Return [x, y] of the center of cell containing provided text 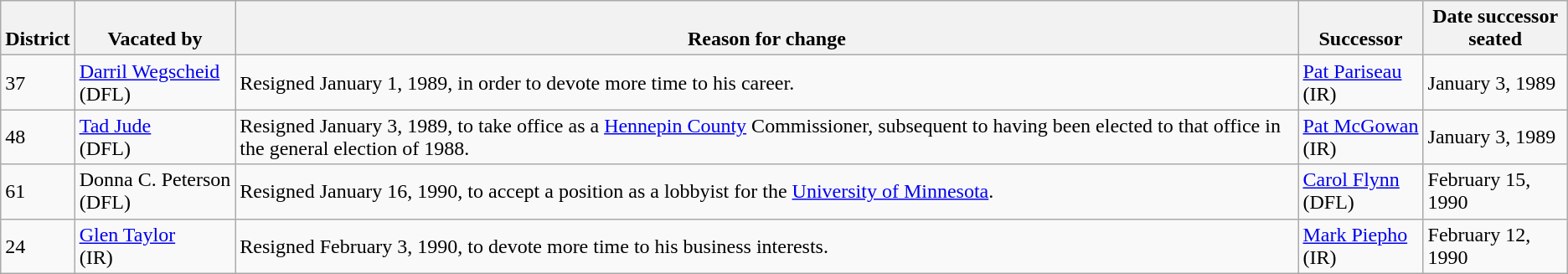
Pat McGowan(IR) [1360, 137]
Successor [1360, 28]
61 [38, 191]
37 [38, 82]
February 12, 1990 [1495, 246]
Glen Taylor(IR) [155, 246]
48 [38, 137]
District [38, 28]
Mark Piepho(IR) [1360, 246]
Pat Pariseau(IR) [1360, 82]
24 [38, 246]
Tad Jude(DFL) [155, 137]
February 15, 1990 [1495, 191]
Resigned February 3, 1990, to devote more time to his business interests. [767, 246]
Reason for change [767, 28]
Resigned January 16, 1990, to accept a position as a lobbyist for the University of Minnesota. [767, 191]
Vacated by [155, 28]
Carol Flynn(DFL) [1360, 191]
Donna C. Peterson(DFL) [155, 191]
Resigned January 1, 1989, in order to devote more time to his career. [767, 82]
Darril Wegscheid(DFL) [155, 82]
Date successorseated [1495, 28]
